Find where the given text appears and provide that cell's center as [x, y] coordinate. 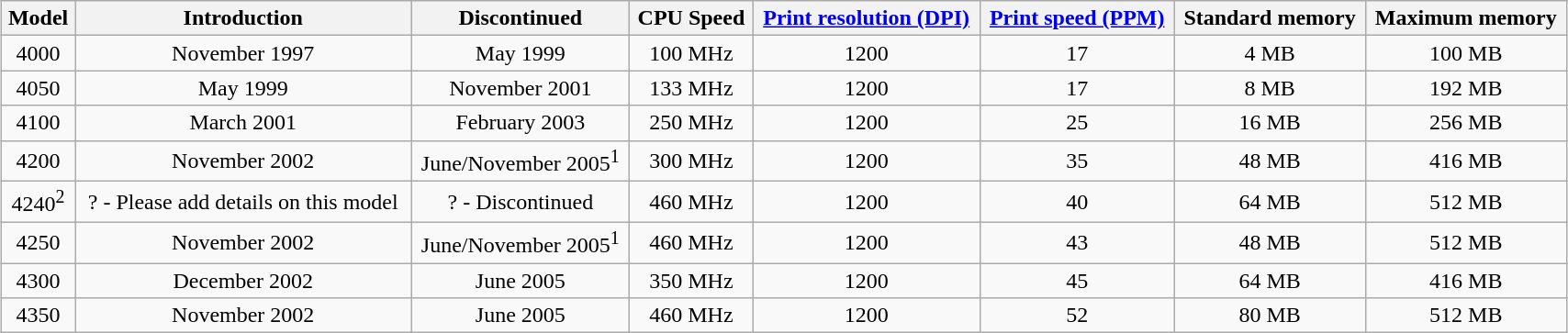
100 MHz [691, 53]
4 MB [1270, 53]
45 [1077, 281]
? - Discontinued [521, 202]
52 [1077, 316]
4250 [39, 242]
November 2001 [521, 88]
256 MB [1465, 123]
350 MHz [691, 281]
Standard memory [1270, 18]
Discontinued [521, 18]
133 MHz [691, 88]
? - Please add details on this model [243, 202]
4350 [39, 316]
December 2002 [243, 281]
4100 [39, 123]
25 [1077, 123]
4000 [39, 53]
November 1997 [243, 53]
4200 [39, 161]
250 MHz [691, 123]
Print speed (PPM) [1077, 18]
CPU Speed [691, 18]
4050 [39, 88]
100 MB [1465, 53]
192 MB [1465, 88]
40 [1077, 202]
February 2003 [521, 123]
80 MB [1270, 316]
4300 [39, 281]
300 MHz [691, 161]
42402 [39, 202]
Model [39, 18]
Maximum memory [1465, 18]
35 [1077, 161]
Print resolution (DPI) [867, 18]
Introduction [243, 18]
43 [1077, 242]
March 2001 [243, 123]
16 MB [1270, 123]
8 MB [1270, 88]
